Locate the cell with the specified text and output its (X, Y) center coordinate. 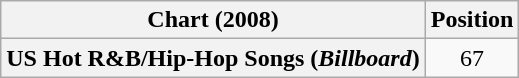
Chart (2008) (213, 20)
US Hot R&B/Hip-Hop Songs (Billboard) (213, 58)
67 (472, 58)
Position (472, 20)
